From the cell containing the given text, extract its center point as [x, y] coordinate. 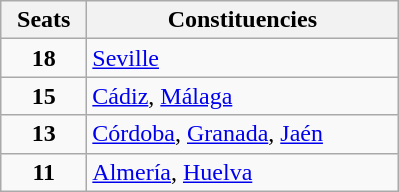
13 [44, 134]
Constituencies [242, 20]
15 [44, 96]
11 [44, 172]
18 [44, 58]
Cádiz, Málaga [242, 96]
Córdoba, Granada, Jaén [242, 134]
Almería, Huelva [242, 172]
Seville [242, 58]
Seats [44, 20]
